Scan for the cell matching the given text and deliver its (X, Y) coordinate at center. 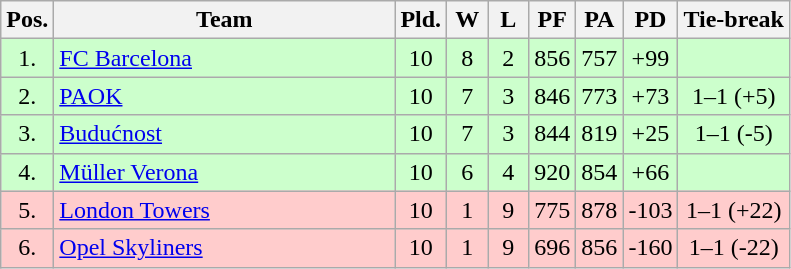
4 (508, 172)
4. (28, 172)
775 (552, 210)
854 (600, 172)
London Towers (224, 210)
Opel Skyliners (224, 248)
1–1 (+5) (734, 96)
+99 (650, 58)
Team (224, 20)
2. (28, 96)
W (468, 20)
819 (600, 134)
L (508, 20)
846 (552, 96)
844 (552, 134)
+66 (650, 172)
920 (552, 172)
PD (650, 20)
-103 (650, 210)
+73 (650, 96)
6 (468, 172)
Pos. (28, 20)
Budućnost (224, 134)
PA (600, 20)
PAOK (224, 96)
1–1 (-5) (734, 134)
6. (28, 248)
Pld. (421, 20)
5. (28, 210)
1. (28, 58)
696 (552, 248)
1–1 (+22) (734, 210)
3. (28, 134)
FC Barcelona (224, 58)
Müller Verona (224, 172)
878 (600, 210)
-160 (650, 248)
773 (600, 96)
1–1 (-22) (734, 248)
8 (468, 58)
+25 (650, 134)
757 (600, 58)
2 (508, 58)
PF (552, 20)
Tie-break (734, 20)
